Identify which cell holds the provided text, then report its [X, Y] central coordinate. 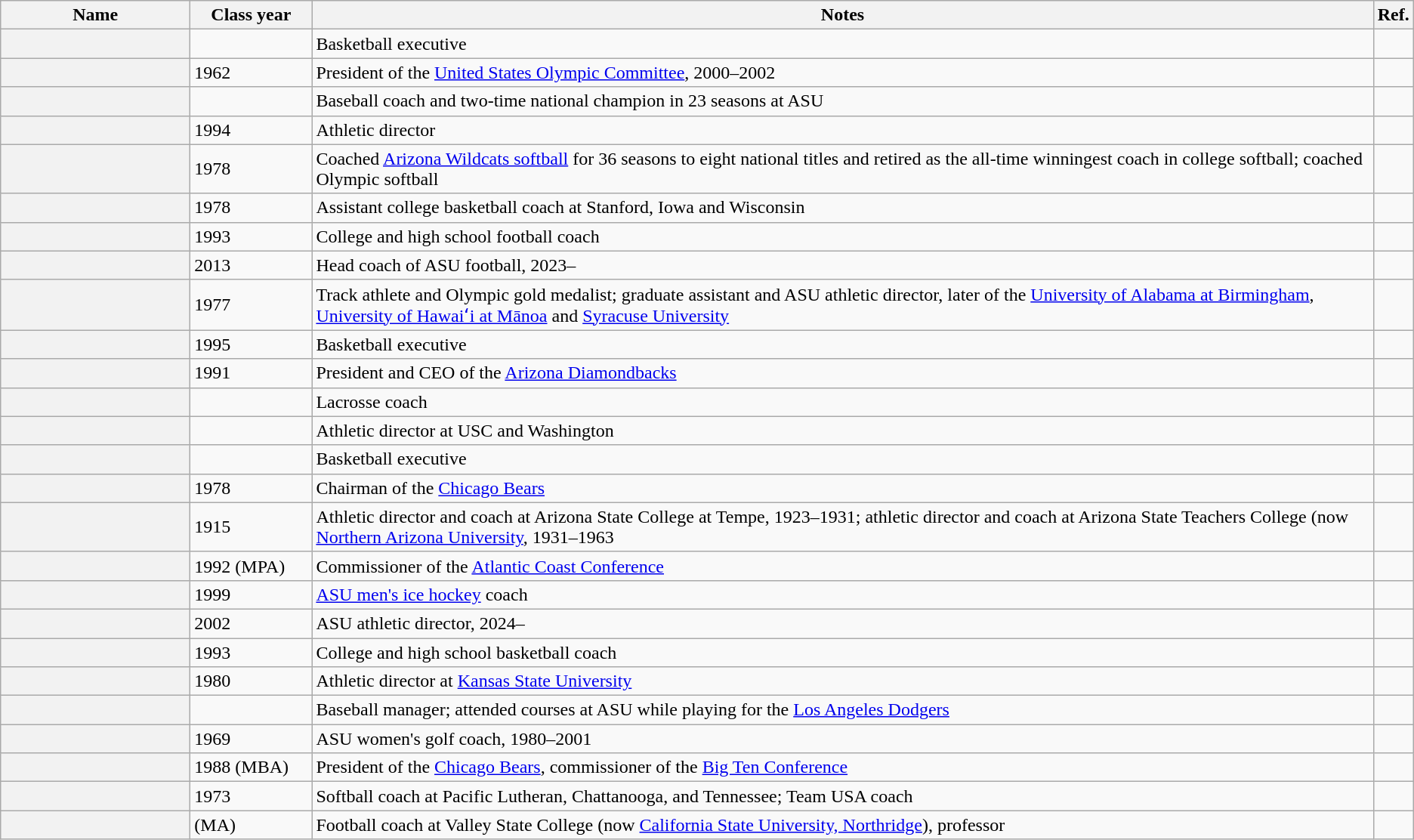
1962 [251, 73]
1992 (MPA) [251, 566]
1994 [251, 130]
Class year [251, 15]
Lacrosse coach [843, 402]
ASU women's golf coach, 1980–2001 [843, 739]
College and high school basketball coach [843, 652]
1977 [251, 305]
Assistant college basketball coach at Stanford, Iowa and Wisconsin [843, 208]
1995 [251, 344]
ASU athletic director, 2024– [843, 623]
Ref. [1393, 15]
Baseball manager; attended courses at ASU while playing for the Los Angeles Dodgers [843, 710]
Notes [843, 15]
1973 [251, 796]
1980 [251, 681]
1999 [251, 594]
President and CEO of the Arizona Diamondbacks [843, 373]
Name [95, 15]
President of the Chicago Bears, commissioner of the Big Ten Conference [843, 767]
(MA) [251, 825]
Athletic director [843, 130]
Head coach of ASU football, 2023– [843, 265]
Baseball coach and two-time national champion in 23 seasons at ASU [843, 101]
President of the United States Olympic Committee, 2000–2002 [843, 73]
College and high school football coach [843, 236]
1969 [251, 739]
Athletic director at USC and Washington [843, 431]
1991 [251, 373]
Chairman of the Chicago Bears [843, 488]
Commissioner of the Atlantic Coast Conference [843, 566]
ASU men's ice hockey coach [843, 594]
Football coach at Valley State College (now California State University, Northridge), professor [843, 825]
2013 [251, 265]
2002 [251, 623]
Athletic director at Kansas State University [843, 681]
1988 (MBA) [251, 767]
1915 [251, 527]
Softball coach at Pacific Lutheran, Chattanooga, and Tennessee; Team USA coach [843, 796]
